Detect which cell encompasses the target text, then output its (x, y) center coordinate. 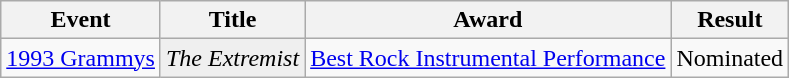
Result (730, 20)
Event (81, 20)
The Extremist (232, 58)
Title (232, 20)
Best Rock Instrumental Performance (488, 58)
1993 Grammys (81, 58)
Award (488, 20)
Nominated (730, 58)
